Extract the (X, Y) coordinate from the center of the cell holding the provided text.  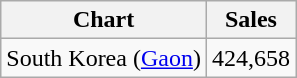
South Korea (Gaon) (104, 58)
Chart (104, 20)
424,658 (250, 58)
Sales (250, 20)
